From the cell containing the given text, extract its center point as (X, Y) coordinate. 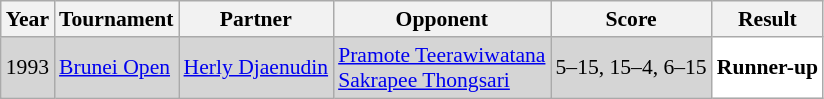
Opponent (442, 19)
1993 (28, 68)
Pramote Teerawiwatana Sakrapee Thongsari (442, 68)
Brunei Open (116, 68)
Runner-up (768, 68)
Score (630, 19)
Tournament (116, 19)
Herly Djaenudin (256, 68)
Result (768, 19)
Year (28, 19)
5–15, 15–4, 6–15 (630, 68)
Partner (256, 19)
